For the text-containing cell, return its midpoint in [X, Y] coordinate format. 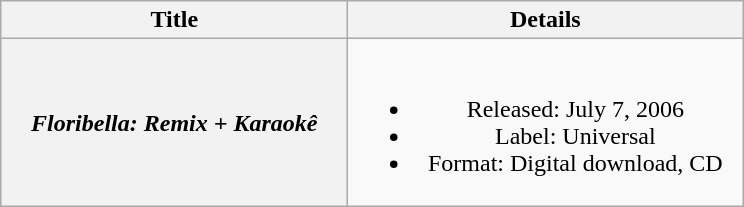
Title [174, 20]
Details [546, 20]
Released: July 7, 2006Label: UniversalFormat: Digital download, CD [546, 122]
Floribella: Remix + Karaokê [174, 122]
